Return the [x, y] coordinate for the center point of the cell that contains the specified text.  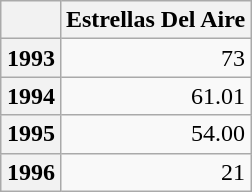
Estrellas Del Aire [155, 20]
1996 [30, 172]
1994 [30, 96]
21 [155, 172]
54.00 [155, 134]
73 [155, 58]
1995 [30, 134]
61.01 [155, 96]
1993 [30, 58]
